Scan for the cell matching the given text and deliver its [X, Y] coordinate at center. 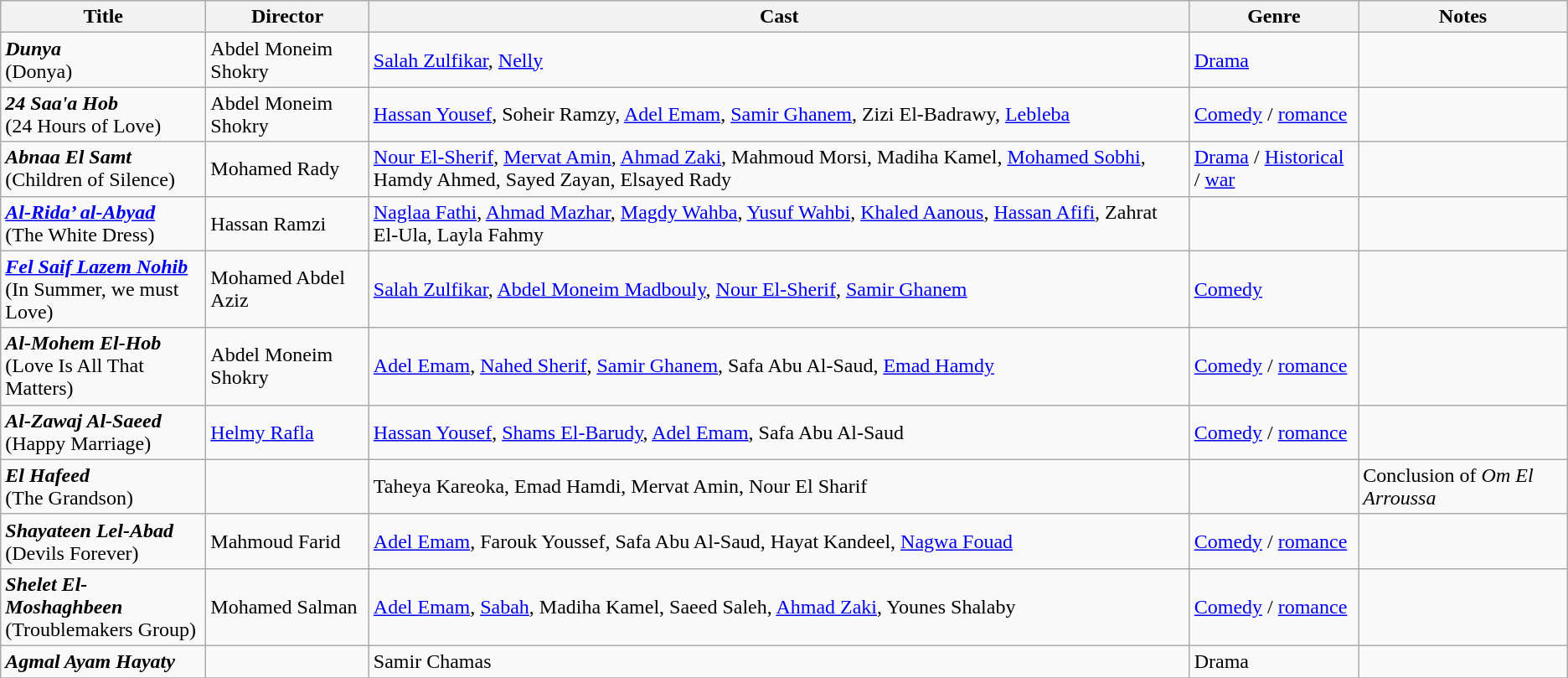
Hassan Yousef, Shams El-Barudy, Adel Emam, Safa Abu Al-Saud [779, 432]
Helmy Rafla [288, 432]
Hassan Ramzi [288, 223]
Adel Emam, Nahed Sherif, Samir Ghanem, Safa Abu Al-Saud, Emad Hamdy [779, 366]
Salah Zulfikar, Abdel Moneim Madbouly, Nour El-Sherif, Samir Ghanem [779, 289]
Al-Zawaj Al-Saeed(Happy Marriage) [104, 432]
Al-Mohem El-Hob(Love Is All That Matters) [104, 366]
Title [104, 17]
Drama / Historical / war [1274, 169]
Taheya Kareoka, Emad Hamdi, Mervat Amin, Nour El Sharif [779, 486]
Mohamed Abdel Aziz [288, 289]
Dunya(Donya) [104, 60]
Shelet El-Moshaghbeen(Troublemakers Group) [104, 607]
Naglaa Fathi, Ahmad Mazhar, Magdy Wahba, Yusuf Wahbi, Khaled Aanous, Hassan Afifi, Zahrat El-Ula, Layla Fahmy [779, 223]
24 Saa'a Hob(24 Hours of Love) [104, 114]
Adel Emam, Sabah, Madiha Kamel, Saeed Saleh, Ahmad Zaki, Younes Shalaby [779, 607]
Nour El-Sherif, Mervat Amin, Ahmad Zaki, Mahmoud Morsi, Madiha Kamel, Mohamed Sobhi, Hamdy Ahmed, Sayed Zayan, Elsayed Rady [779, 169]
El Hafeed(The Grandson) [104, 486]
Mahmoud Farid [288, 541]
Abnaa El Samt(Children of Silence) [104, 169]
Notes [1463, 17]
Conclusion of Om El Arroussa [1463, 486]
Shayateen Lel-Abad(Devils Forever) [104, 541]
Cast [779, 17]
Genre [1274, 17]
Adel Emam, Farouk Youssef, Safa Abu Al-Saud, Hayat Kandeel, Nagwa Fouad [779, 541]
Agmal Ayam Hayaty [104, 661]
Fel Saif Lazem Nohib(In Summer, we must Love) [104, 289]
Hassan Yousef, Soheir Ramzy, Adel Emam, Samir Ghanem, Zizi El-Badrawy, Lebleba [779, 114]
Al-Rida’ al-Abyad(The White Dress) [104, 223]
Samir Chamas [779, 661]
Mohamed Salman [288, 607]
Salah Zulfikar, Nelly [779, 60]
Comedy [1274, 289]
Director [288, 17]
Mohamed Rady [288, 169]
